Identify which cell holds the provided text, then report its [X, Y] central coordinate. 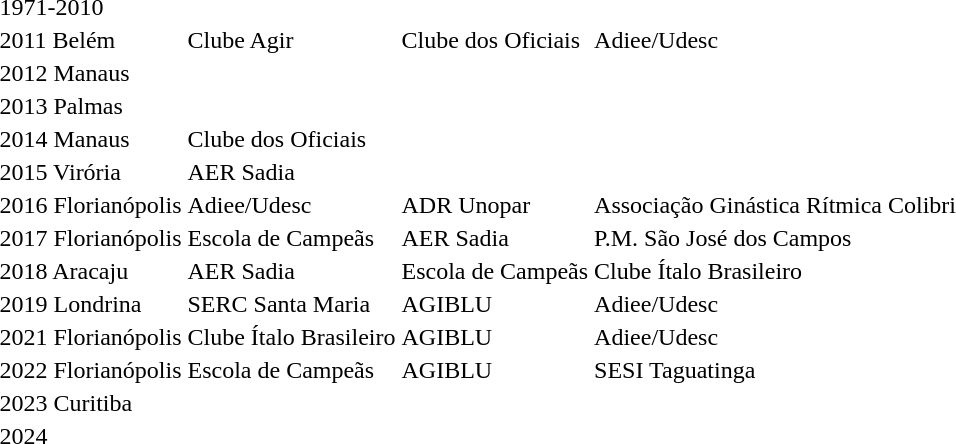
Clube Agir [292, 40]
ADR Unopar [495, 205]
SERC Santa Maria [292, 304]
Adiee/Udesc [292, 205]
Clube Ítalo Brasileiro [292, 337]
